Output the (X, Y) coordinate of the center of the cell containing the given text.  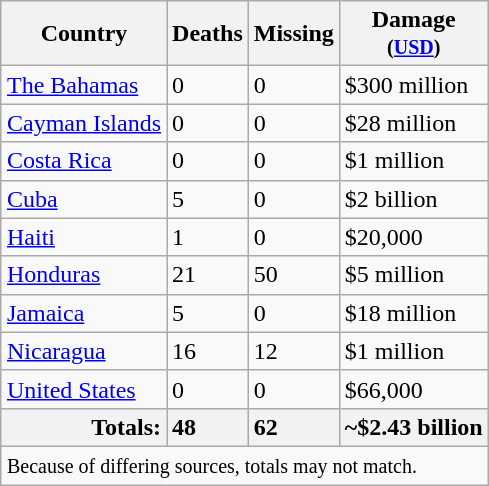
$5 million (414, 275)
16 (208, 351)
Deaths (208, 34)
The Bahamas (84, 85)
~$2.43 billion (414, 427)
Cayman Islands (84, 123)
Haiti (84, 237)
Honduras (84, 275)
Jamaica (84, 313)
$300 million (414, 85)
$2 billion (414, 199)
Damage(USD) (414, 34)
Cuba (84, 199)
Because of differing sources, totals may not match. (244, 465)
48 (208, 427)
$18 million (414, 313)
United States (84, 389)
Country (84, 34)
Missing (294, 34)
$20,000 (414, 237)
$28 million (414, 123)
Totals: (84, 427)
Costa Rica (84, 161)
Nicaragua (84, 351)
50 (294, 275)
62 (294, 427)
$66,000 (414, 389)
21 (208, 275)
12 (294, 351)
1 (208, 237)
